Locate the cell with the specified text and output its [x, y] center coordinate. 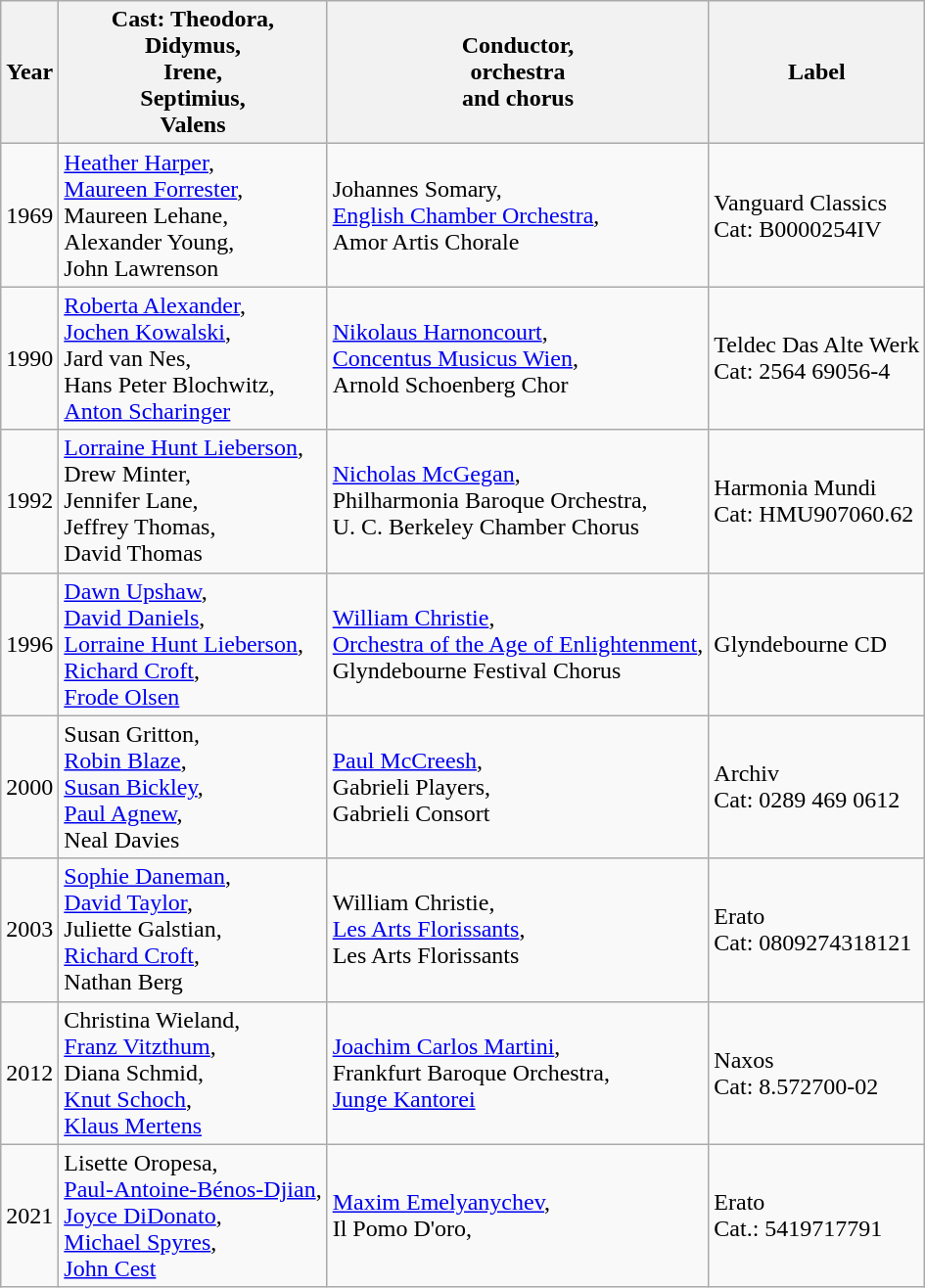
1990 [29, 358]
Lorraine Hunt Lieberson,Drew Minter,Jennifer Lane,Jeffrey Thomas,David Thomas [193, 501]
1992 [29, 501]
William Christie,Les Arts Florissants,Les Arts Florissants [518, 930]
2012 [29, 1073]
EratoCat: 0809274318121 [816, 930]
NaxosCat: 8.572700-02 [816, 1073]
William Christie,Orchestra of the Age of Enlightenment,Glyndebourne Festival Chorus [518, 644]
Maxim Emelyanychev,Il Pomo D'oro, [518, 1216]
Glyndebourne CD [816, 644]
Teldec Das Alte Werk Cat: 2564 69056-4 [816, 358]
Vanguard Classics Cat: B0000254IV [816, 215]
Year [29, 72]
Nikolaus Harnoncourt,Concentus Musicus Wien,Arnold Schoenberg Chor [518, 358]
Harmonia Mundi Cat: HMU907060.62 [816, 501]
2000 [29, 787]
EratoCat.: 5419717791 [816, 1216]
Label [816, 72]
Johannes Somary,English Chamber Orchestra,Amor Artis Chorale [518, 215]
Conductor,orchestraand chorus [518, 72]
Christina Wieland,Franz Vitzthum,Diana Schmid,Knut Schoch,Klaus Mertens [193, 1073]
Susan Gritton,Robin Blaze,Susan Bickley,Paul Agnew,Neal Davies [193, 787]
1996 [29, 644]
Cast: Theodora,Didymus,Irene,Septimius,Valens [193, 72]
Dawn Upshaw,David Daniels,Lorraine Hunt Lieberson,Richard Croft,Frode Olsen [193, 644]
Lisette Oropesa,Paul-Antoine-Bénos-Djian,Joyce DiDonato,Michael Spyres,John Cest [193, 1216]
2003 [29, 930]
Heather Harper,Maureen Forrester,Maureen Lehane,Alexander Young,John Lawrenson [193, 215]
Nicholas McGegan,Philharmonia Baroque Orchestra,U. C. Berkeley Chamber Chorus [518, 501]
Sophie Daneman,David Taylor,Juliette Galstian,Richard Croft,Nathan Berg [193, 930]
Joachim Carlos Martini,Frankfurt Baroque Orchestra,Junge Kantorei [518, 1073]
1969 [29, 215]
ArchivCat: 0289 469 0612 [816, 787]
2021 [29, 1216]
Roberta Alexander,Jochen Kowalski,Jard van Nes,Hans Peter Blochwitz,Anton Scharinger [193, 358]
Paul McCreesh,Gabrieli Players,Gabrieli Consort [518, 787]
